Return (x, y) of the center of cell containing provided text 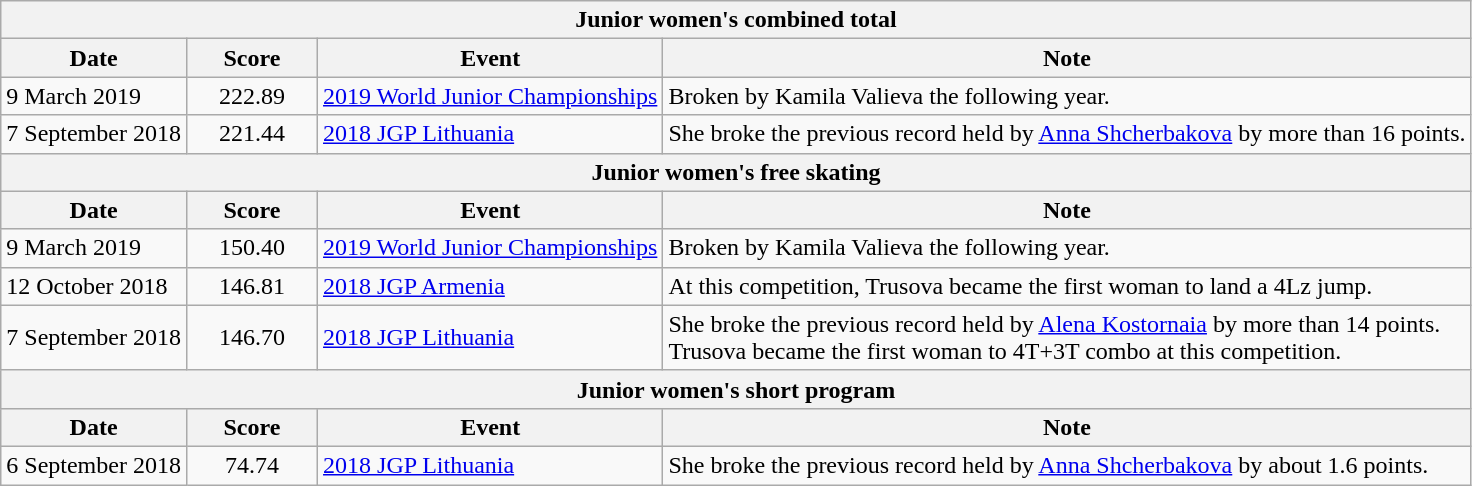
12 October 2018 (94, 286)
146.81 (252, 286)
6 September 2018 (94, 465)
She broke the previous record held by Anna Shcherbakova by about 1.6 points. (1067, 465)
74.74 (252, 465)
She broke the previous record held by Anna Shcherbakova by more than 16 points. (1067, 134)
Junior women's short program (736, 389)
Junior women's combined total (736, 20)
150.40 (252, 248)
222.89 (252, 96)
2018 JGP Armenia (490, 286)
She broke the previous record held by Alena Kostornaia by more than 14 points. Trusova became the first woman to 4T+3T combo at this competition. (1067, 338)
Junior women's free skating (736, 172)
221.44 (252, 134)
146.70 (252, 338)
At this competition, Trusova became the first woman to land a 4Lz jump. (1067, 286)
